Provide the (X, Y) coordinate of the cell's center where the given text is located.  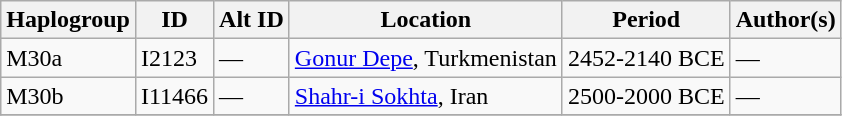
ID (174, 20)
M30b (68, 96)
2500-2000 BCE (646, 96)
Haplogroup (68, 20)
Shahr-i Sokhta, Iran (426, 96)
2452-2140 BCE (646, 58)
I2123 (174, 58)
Gonur Depe, Turkmenistan (426, 58)
I11466 (174, 96)
Author(s) (786, 20)
Alt ID (252, 20)
M30a (68, 58)
Location (426, 20)
Period (646, 20)
